Output the [X, Y] coordinate of the center of the cell containing the given text.  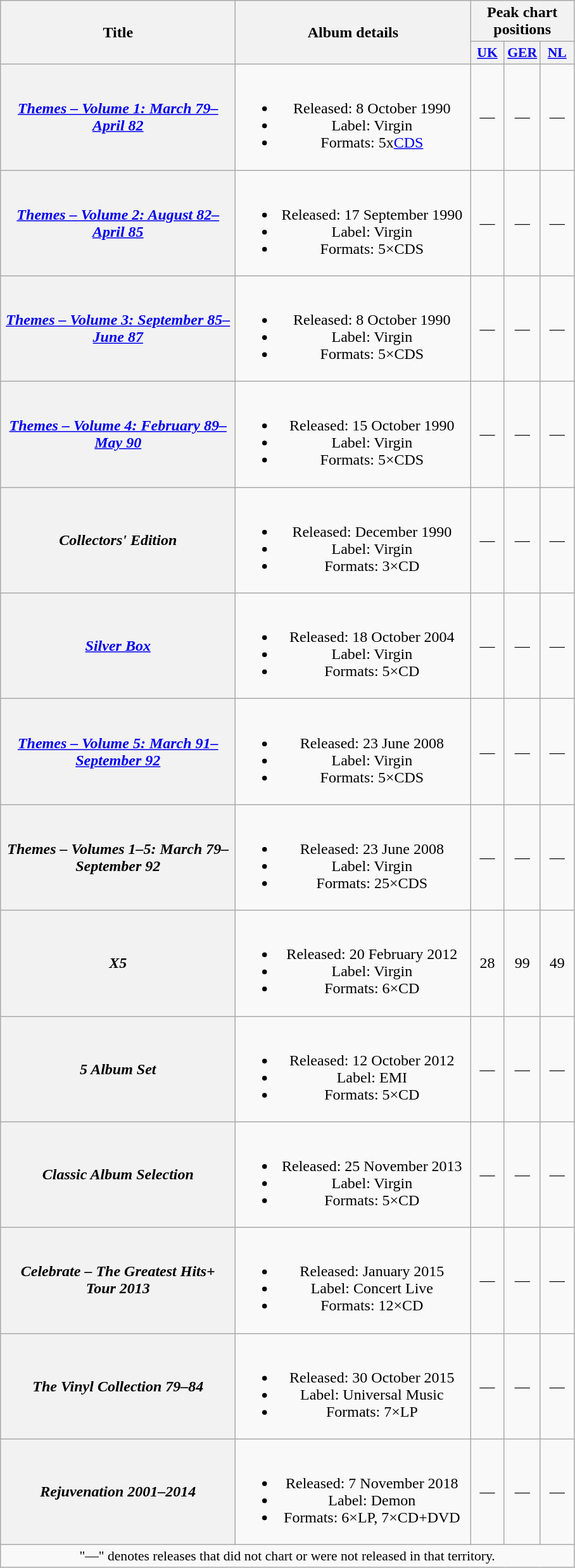
Released: 8 October 1990Label: VirginFormats: 5xCDS [353, 116]
Themes – Volume 4: February 89–May 90 [118, 434]
Themes – Volume 5: March 91–September 92 [118, 752]
Released: January 2015Label: Concert LiveFormats: 12×CD [353, 1280]
Released: December 1990Label: VirginFormats: 3×CD [353, 541]
Celebrate – The Greatest Hits+ Tour 2013 [118, 1280]
Released: 20 February 2012Label: VirginFormats: 6×CD [353, 963]
Released: 17 September 1990Label: VirginFormats: 5×CDS [353, 223]
Released: 30 October 2015Label: Universal MusicFormats: 7×LP [353, 1386]
Released: 7 November 2018Label: DemonFormats: 6×LP, 7×CD+DVD [353, 1491]
"—" denotes releases that did not chart or were not released in that territory. [287, 1556]
28 [488, 963]
UK [488, 53]
Themes – Volume 1: March 79–April 82 [118, 116]
49 [557, 963]
GER [522, 53]
Released: 8 October 1990Label: VirginFormats: 5×CDS [353, 329]
Silver Box [118, 646]
Collectors' Edition [118, 541]
Album details [353, 33]
Released: 25 November 2013Label: VirginFormats: 5×CD [353, 1175]
99 [522, 963]
Released: 15 October 1990Label: VirginFormats: 5×CDS [353, 434]
Themes – Volumes 1–5: March 79–September 92 [118, 857]
Themes – Volume 2: August 82–April 85 [118, 223]
Released: 23 June 2008Label: VirginFormats: 5×CDS [353, 752]
Released: 23 June 2008Label: VirginFormats: 25×CDS [353, 857]
Released: 12 October 2012Label: EMIFormats: 5×CD [353, 1069]
Title [118, 33]
Released: 18 October 2004Label: VirginFormats: 5×CD [353, 646]
Peak chart positions [522, 22]
Themes – Volume 3: September 85–June 87 [118, 329]
The Vinyl Collection 79–84 [118, 1386]
X5 [118, 963]
Classic Album Selection [118, 1175]
Rejuvenation 2001–2014 [118, 1491]
5 Album Set [118, 1069]
NL [557, 53]
